Capture the cell that displays the provided text and extract its [x, y] central coordinate. 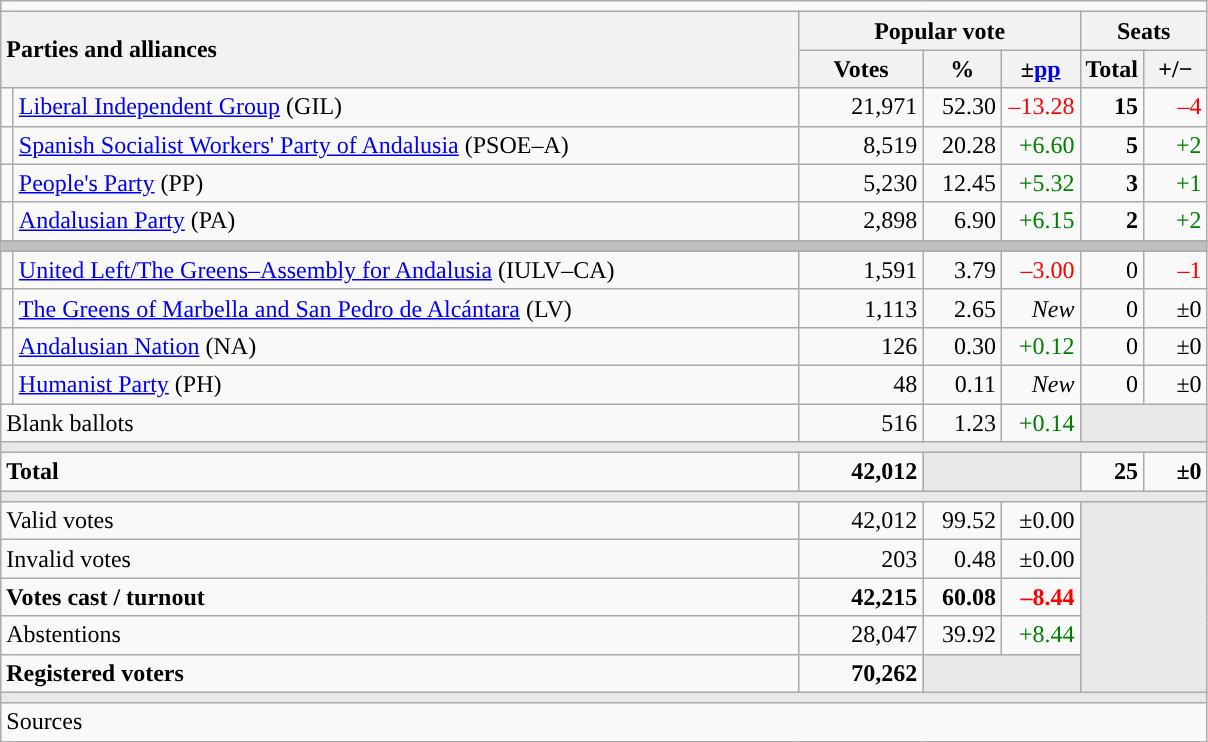
+8.44 [1040, 635]
15 [1112, 107]
% [962, 69]
Andalusian Party (PA) [406, 221]
Blank ballots [400, 423]
48 [861, 384]
Humanist Party (PH) [406, 384]
–4 [1176, 107]
2.65 [962, 308]
516 [861, 423]
–3.00 [1040, 270]
+5.32 [1040, 183]
Valid votes [400, 521]
The Greens of Marbella and San Pedro de Alcántara (LV) [406, 308]
3 [1112, 183]
United Left/The Greens–Assembly for Andalusia (IULV–CA) [406, 270]
60.08 [962, 597]
Parties and alliances [400, 50]
±pp [1040, 69]
42,215 [861, 597]
1,113 [861, 308]
Andalusian Nation (NA) [406, 346]
+/− [1176, 69]
0.48 [962, 559]
8,519 [861, 145]
0.30 [962, 346]
39.92 [962, 635]
1.23 [962, 423]
52.30 [962, 107]
12.45 [962, 183]
Votes cast / turnout [400, 597]
–8.44 [1040, 597]
–13.28 [1040, 107]
Seats [1144, 31]
Liberal Independent Group (GIL) [406, 107]
6.90 [962, 221]
3.79 [962, 270]
5,230 [861, 183]
203 [861, 559]
5 [1112, 145]
People's Party (PP) [406, 183]
70,262 [861, 673]
+6.60 [1040, 145]
2,898 [861, 221]
126 [861, 346]
+0.14 [1040, 423]
28,047 [861, 635]
Popular vote [940, 31]
25 [1112, 472]
21,971 [861, 107]
+6.15 [1040, 221]
Registered voters [400, 673]
Abstentions [400, 635]
–1 [1176, 270]
20.28 [962, 145]
1,591 [861, 270]
Spanish Socialist Workers' Party of Andalusia (PSOE–A) [406, 145]
0.11 [962, 384]
Votes [861, 69]
+1 [1176, 183]
Invalid votes [400, 559]
+0.12 [1040, 346]
2 [1112, 221]
Sources [604, 722]
99.52 [962, 521]
